For the text-containing cell, return its midpoint in (x, y) coordinate format. 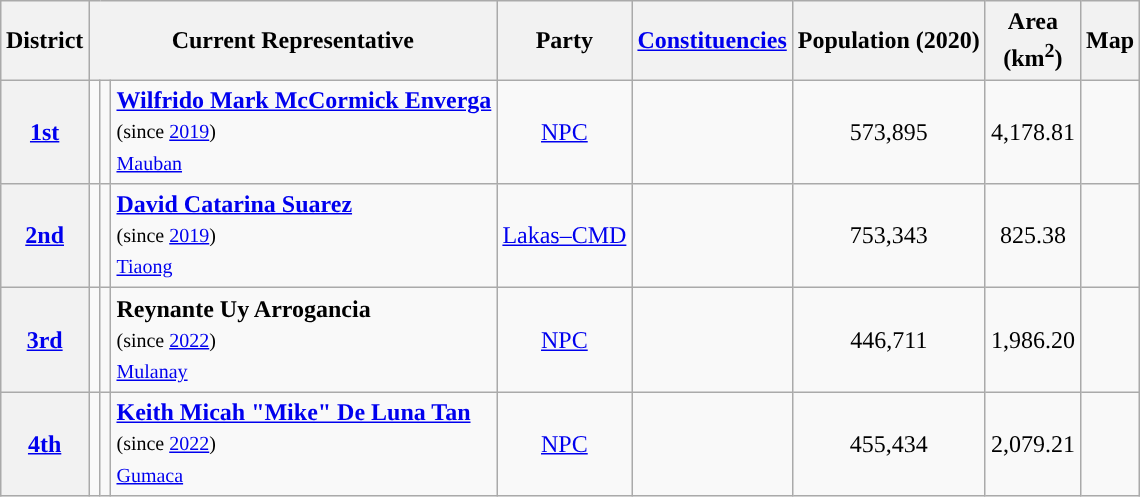
2,079.21 (1032, 444)
David Catarina Suarez(since 2019)Tiaong (304, 236)
4,178.81 (1032, 132)
825.38 (1032, 236)
455,434 (888, 444)
446,711 (888, 340)
Reynante Uy Arrogancia(since 2022)Mulanay (304, 340)
Wilfrido Mark McCormick Enverga(since 2019)Mauban (304, 132)
Map (1110, 40)
573,895 (888, 132)
3rd (44, 340)
Lakas–CMD (564, 236)
753,343 (888, 236)
Keith Micah "Mike" De Luna Tan(since 2022)Gumaca (304, 444)
Area(km2) (1032, 40)
Constituencies (712, 40)
Party (564, 40)
4th (44, 444)
1,986.20 (1032, 340)
1st (44, 132)
Population (2020) (888, 40)
District (44, 40)
Current Representative (293, 40)
2nd (44, 236)
